Detect which cell encompasses the target text, then output its [X, Y] center coordinate. 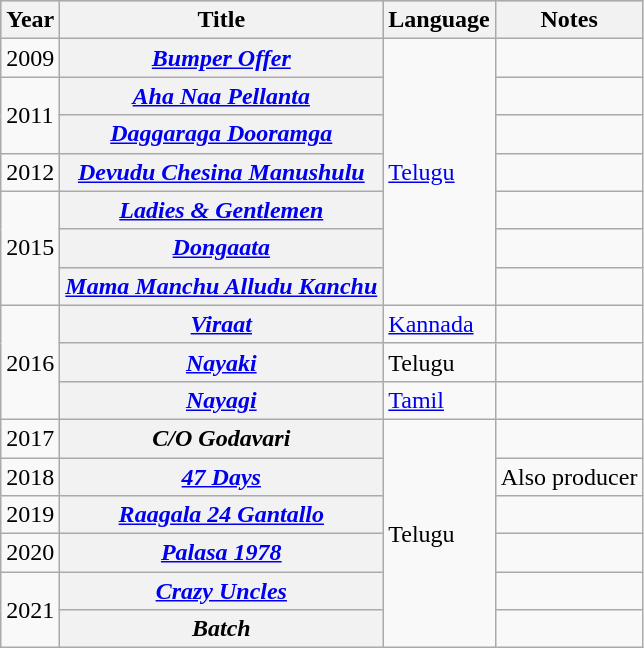
Kannada [439, 324]
Devudu Chesina Manushulu [222, 172]
2020 [30, 553]
Dongaata [222, 248]
Mama Manchu Alludu Kanchu [222, 286]
Notes [569, 20]
2015 [30, 248]
2009 [30, 58]
Ladies & Gentlemen [222, 210]
Nayaki [222, 362]
2011 [30, 115]
Language [439, 20]
2021 [30, 610]
2012 [30, 172]
2018 [30, 477]
Tamil [439, 400]
C/O Godavari [222, 438]
Aha Naa Pellanta [222, 96]
Crazy Uncles [222, 591]
Bumper Offer [222, 58]
Palasa 1978 [222, 553]
Title [222, 20]
Batch [222, 629]
2017 [30, 438]
47 Days [222, 477]
Daggaraga Dooramga [222, 134]
Year [30, 20]
Raagala 24 Gantallo [222, 515]
2016 [30, 362]
Also producer [569, 477]
Viraat [222, 324]
Nayagi [222, 400]
2019 [30, 515]
